Provide the [X, Y] coordinate of the cell's center where the given text is located.  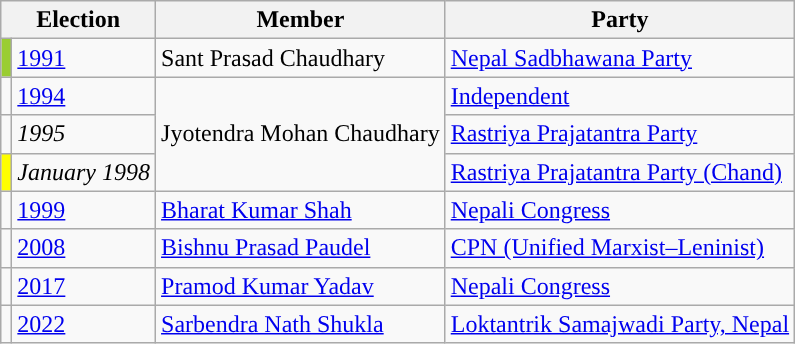
2008 [84, 248]
1991 [84, 58]
Sarbendra Nath Shukla [301, 324]
Nepal Sadbhawana Party [620, 58]
Pramod Kumar Yadav [301, 286]
Member [301, 20]
2022 [84, 324]
Bishnu Prasad Paudel [301, 248]
January 1998 [84, 172]
CPN (Unified Marxist–Leninist) [620, 248]
Election [78, 20]
Bharat Kumar Shah [301, 210]
1994 [84, 96]
1999 [84, 210]
Jyotendra Mohan Chaudhary [301, 134]
Independent [620, 96]
2017 [84, 286]
Loktantrik Samajwadi Party, Nepal [620, 324]
1995 [84, 134]
Sant Prasad Chaudhary [301, 58]
Party [620, 20]
Rastriya Prajatantra Party (Chand) [620, 172]
Rastriya Prajatantra Party [620, 134]
